Find where the given text appears and provide that cell's center as (X, Y) coordinate. 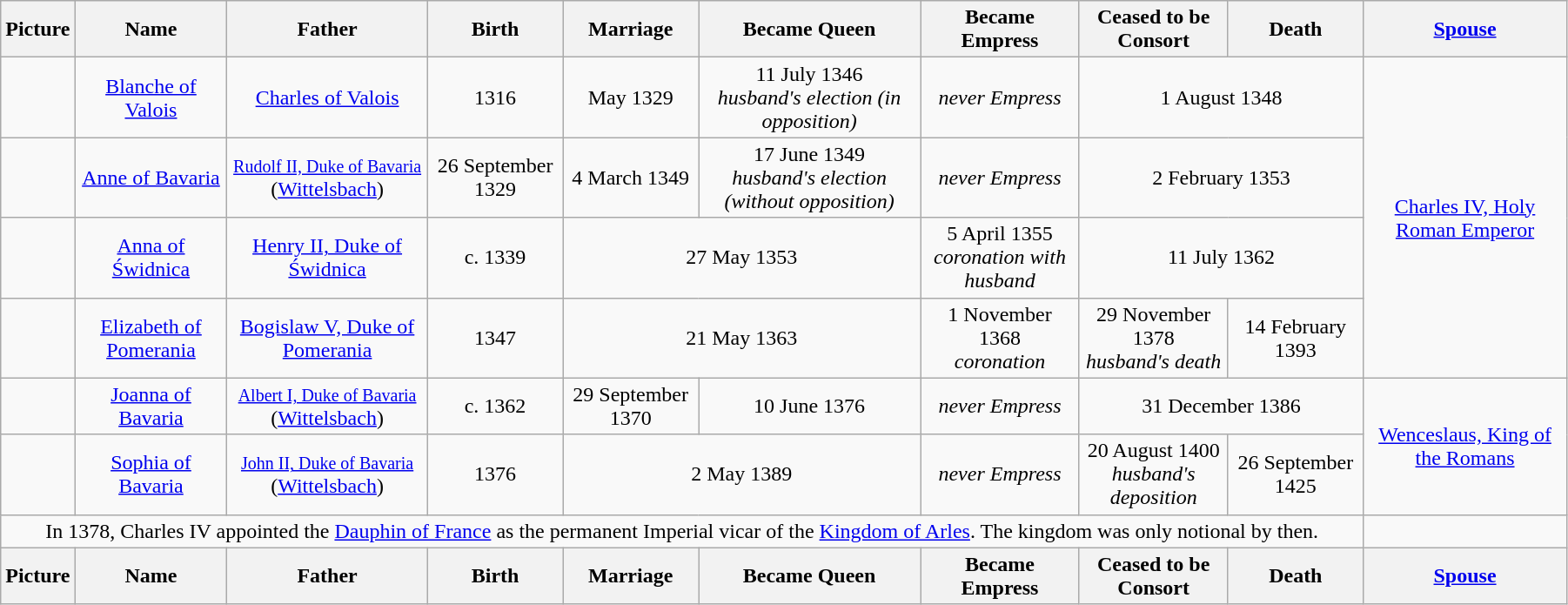
c. 1362 (495, 406)
1 November 1368coronation (1001, 338)
21 May 1363 (741, 338)
17 June 1349husband's election (without opposition) (809, 178)
1 August 1348 (1221, 97)
Charles of Valois (327, 97)
Henry II, Duke of Świdnica (327, 258)
May 1329 (631, 97)
Charles IV, Holy Roman Emperor (1465, 218)
Rudolf II, Duke of Bavaria(Wittelsbach) (327, 178)
10 June 1376 (809, 406)
Elizabeth of Pomerania (151, 338)
5 April 1355coronation with husband (1001, 258)
Blanche of Valois (151, 97)
2 February 1353 (1221, 178)
11 July 1346husband's election (in opposition) (809, 97)
Albert I, Duke of Bavaria(Wittelsbach) (327, 406)
26 September 1329 (495, 178)
Anna of Świdnica (151, 258)
Bogislaw V, Duke of Pomerania (327, 338)
John II, Duke of Bavaria(Wittelsbach) (327, 474)
29 September 1370 (631, 406)
1316 (495, 97)
1376 (495, 474)
2 May 1389 (741, 474)
1347 (495, 338)
Anne of Bavaria (151, 178)
Sophia of Bavaria (151, 474)
26 September 1425 (1296, 474)
Joanna of Bavaria (151, 406)
c. 1339 (495, 258)
29 November 1378 husband's death (1154, 338)
31 December 1386 (1221, 406)
Wenceslaus, King of the Romans (1465, 446)
20 August 1400husband's deposition (1154, 474)
4 March 1349 (631, 178)
14 February 1393 (1296, 338)
In 1378, Charles IV appointed the Dauphin of France as the permanent Imperial vicar of the Kingdom of Arles. The kingdom was only notional by then. (682, 531)
27 May 1353 (741, 258)
11 July 1362 (1221, 258)
